Output the (X, Y) coordinate of the center of the cell containing the given text.  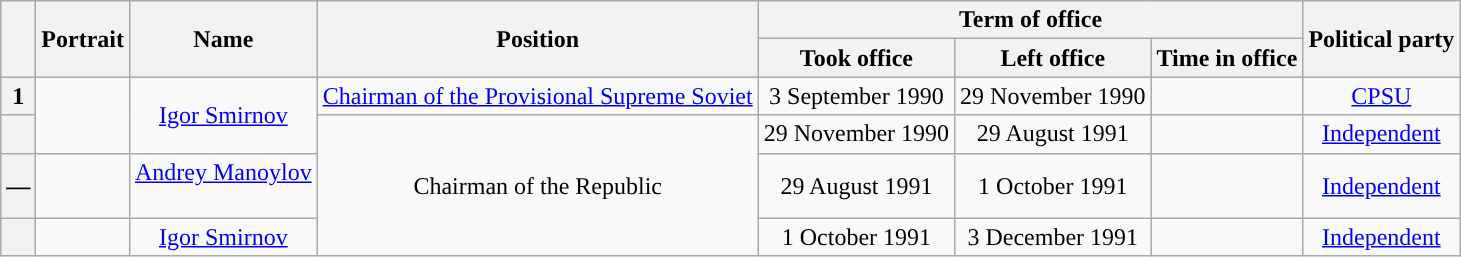
Political party (1382, 39)
Chairman of the Republic (538, 186)
Position (538, 39)
Chairman of the Provisional Supreme Soviet (538, 96)
Portrait (83, 39)
3 December 1991 (1053, 237)
Took office (856, 58)
3 September 1990 (856, 96)
Left office (1053, 58)
Name (223, 39)
— (18, 186)
CPSU (1382, 96)
Term of office (1030, 20)
Time in office (1227, 58)
1 (18, 96)
Andrey Manoylov (223, 186)
